Find where the given text appears and provide that cell's center as [x, y] coordinate. 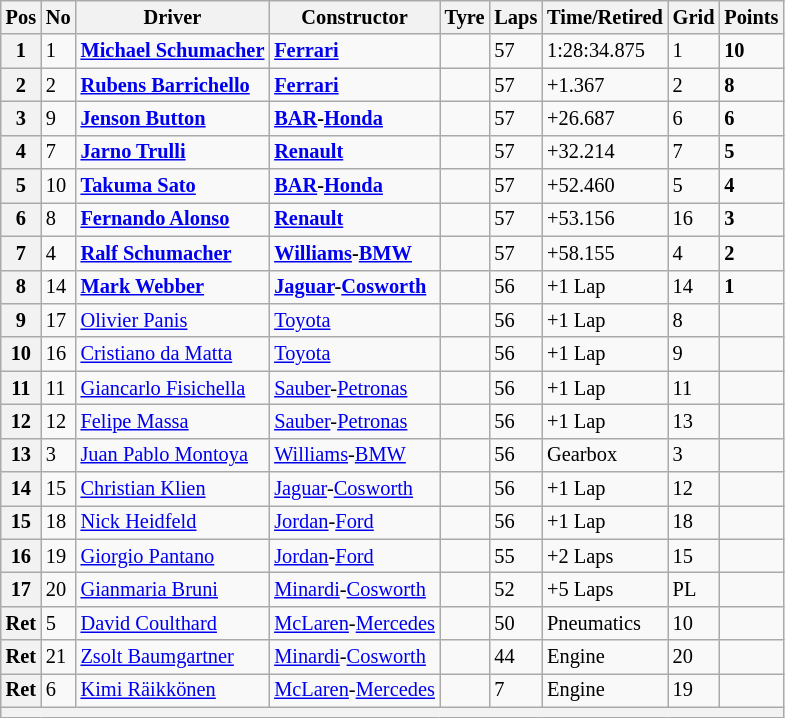
+2 Laps [605, 556]
Cristiano da Matta [173, 354]
Kimi Räikkönen [173, 690]
Time/Retired [605, 17]
Felipe Massa [173, 421]
Grid [694, 17]
Jarno Trulli [173, 152]
Mark Webber [173, 287]
No [58, 17]
Olivier Panis [173, 320]
Pos [21, 17]
Michael Schumacher [173, 51]
David Coulthard [173, 623]
Driver [173, 17]
Jenson Button [173, 118]
Tyre [465, 17]
55 [516, 556]
+32.214 [605, 152]
+26.687 [605, 118]
Ralf Schumacher [173, 253]
Gearbox [605, 455]
+5 Laps [605, 589]
+52.460 [605, 186]
Points [751, 17]
1:28:34.875 [605, 51]
Zsolt Baumgartner [173, 657]
PL [694, 589]
+1.367 [605, 85]
Fernando Alonso [173, 219]
Nick Heidfeld [173, 522]
+58.155 [605, 253]
+53.156 [605, 219]
Juan Pablo Montoya [173, 455]
Pneumatics [605, 623]
50 [516, 623]
Christian Klien [173, 489]
Constructor [354, 17]
Takuma Sato [173, 186]
Giorgio Pantano [173, 556]
Giancarlo Fisichella [173, 388]
44 [516, 657]
Rubens Barrichello [173, 85]
52 [516, 589]
21 [58, 657]
Gianmaria Bruni [173, 589]
Laps [516, 17]
